Find where the given text appears and provide that cell's center as [X, Y] coordinate. 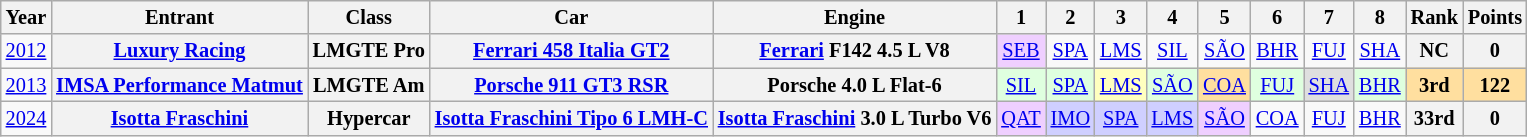
Isotta Fraschini [180, 118]
LMGTE Pro [369, 51]
Porsche 4.0 L Flat-6 [855, 85]
33rd [1434, 118]
8 [1380, 17]
LMGTE Am [369, 85]
3rd [1434, 85]
5 [1224, 17]
Entrant [180, 17]
2012 [26, 51]
3 [1121, 17]
NC [1434, 51]
IMO [1070, 118]
Engine [855, 17]
2024 [26, 118]
SEB [1020, 51]
QAT [1020, 118]
Class [369, 17]
4 [1173, 17]
Hypercar [369, 118]
122 [1495, 85]
1 [1020, 17]
2 [1070, 17]
6 [1278, 17]
Rank [1434, 17]
Year [26, 17]
Porsche 911 GT3 RSR [572, 85]
Luxury Racing [180, 51]
Ferrari 458 Italia GT2 [572, 51]
2013 [26, 85]
IMSA Performance Matmut [180, 85]
7 [1329, 17]
Isotta Fraschini Tipo 6 LMH-C [572, 118]
Ferrari F142 4.5 L V8 [855, 51]
Isotta Fraschini 3.0 L Turbo V6 [855, 118]
Points [1495, 17]
Car [572, 17]
